Scan for the cell matching the given text and deliver its (X, Y) coordinate at center. 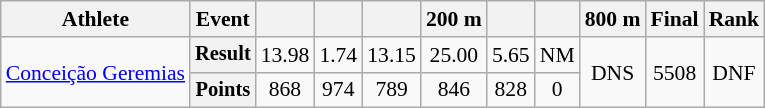
200 m (454, 19)
Rank (734, 19)
789 (392, 90)
13.15 (392, 55)
828 (511, 90)
25.00 (454, 55)
NM (558, 55)
846 (454, 90)
868 (286, 90)
1.74 (338, 55)
Athlete (96, 19)
DNS (613, 72)
Points (223, 90)
13.98 (286, 55)
DNF (734, 72)
Conceição Geremias (96, 72)
5508 (675, 72)
0 (558, 90)
974 (338, 90)
Result (223, 55)
5.65 (511, 55)
Event (223, 19)
Final (675, 19)
800 m (613, 19)
